Identify which cell holds the provided text, then report its (x, y) central coordinate. 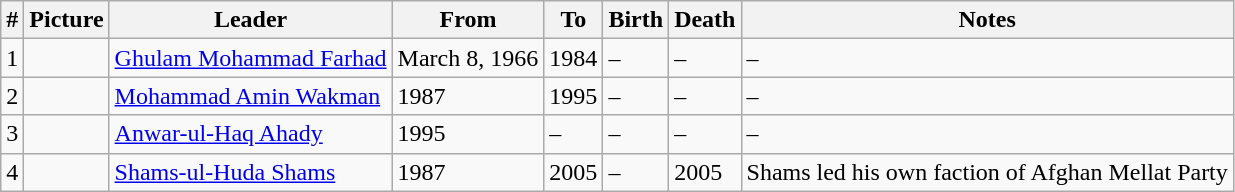
Birth (636, 20)
# (12, 20)
From (468, 20)
2 (12, 96)
1 (12, 58)
Anwar-ul-Haq Ahady (250, 134)
Death (705, 20)
Shams led his own faction of Afghan Mellat Party (987, 172)
Shams-ul-Huda Shams (250, 172)
Ghulam Mohammad Farhad (250, 58)
Picture (66, 20)
Leader (250, 20)
4 (12, 172)
To (574, 20)
Notes (987, 20)
3 (12, 134)
1984 (574, 58)
March 8, 1966 (468, 58)
Mohammad Amin Wakman (250, 96)
